Scan for the cell matching the given text and deliver its (X, Y) coordinate at center. 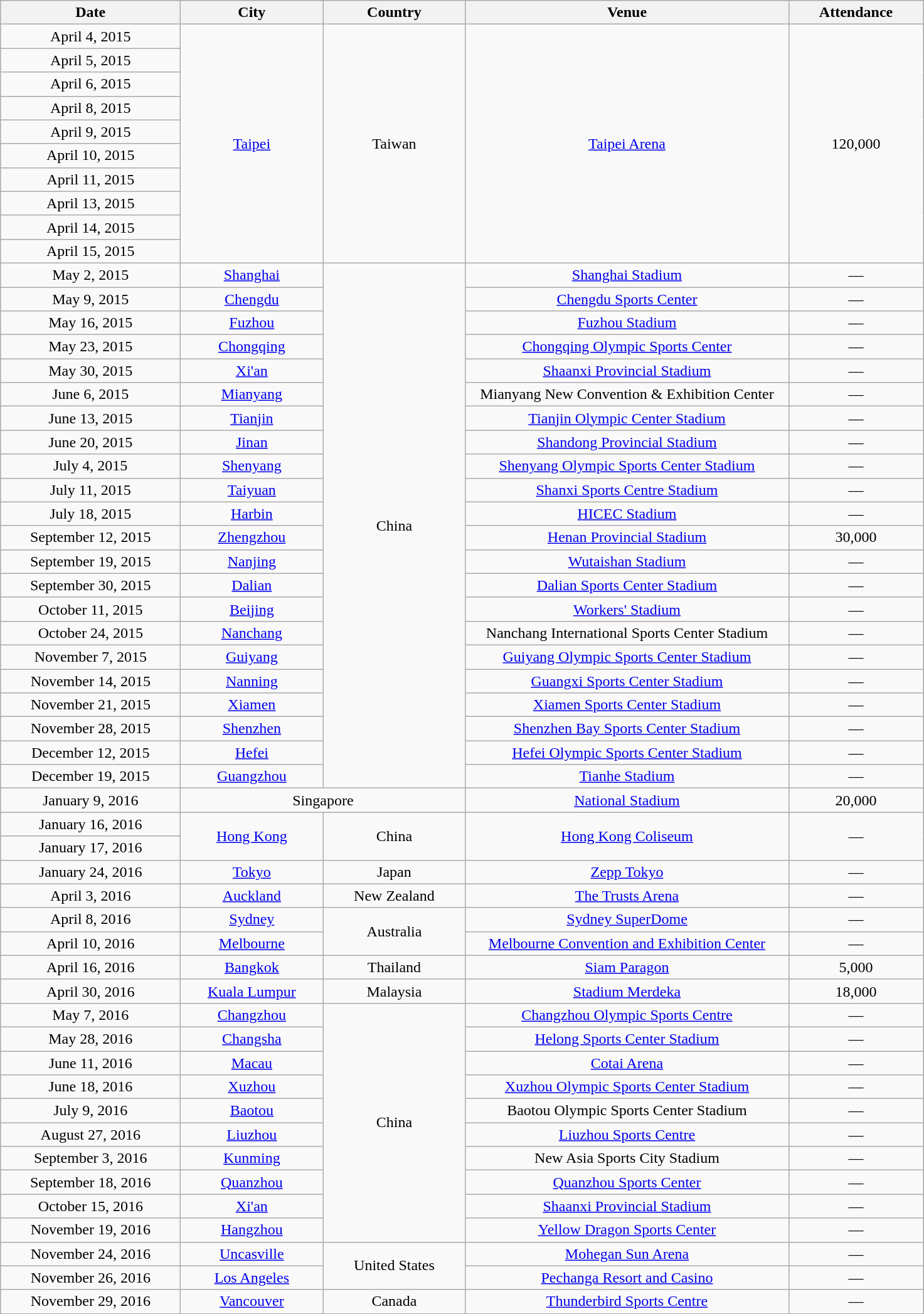
June 13, 2015 (90, 418)
Zhengzhou (252, 538)
20,000 (856, 800)
Mohegan Sun Arena (627, 1254)
November 21, 2015 (90, 705)
July 9, 2016 (90, 1111)
New Zealand (394, 896)
Kunming (252, 1158)
May 30, 2015 (90, 371)
April 10, 2015 (90, 156)
Hefei Olympic Sports Center Stadium (627, 753)
Helong Sports Center Stadium (627, 1039)
September 3, 2016 (90, 1158)
United States (394, 1266)
Canada (394, 1301)
January 9, 2016 (90, 800)
Vancouver (252, 1301)
Melbourne Convention and Exhibition Center (627, 943)
Nanjing (252, 561)
October 11, 2015 (90, 609)
August 27, 2016 (90, 1135)
Wutaishan Stadium (627, 561)
Liuzhou (252, 1135)
May 28, 2016 (90, 1039)
Date (90, 13)
July 18, 2015 (90, 514)
September 18, 2016 (90, 1182)
January 16, 2016 (90, 824)
September 30, 2015 (90, 585)
Taiwan (394, 144)
Xuzhou Olympic Sports Center Stadium (627, 1087)
November 7, 2015 (90, 657)
Nanchang International Sports Center Stadium (627, 633)
Shanghai Stadium (627, 275)
Melbourne (252, 943)
Nanchang (252, 633)
Nanning (252, 681)
Singapore (323, 800)
April 13, 2015 (90, 203)
18,000 (856, 991)
Changzhou Olympic Sports Centre (627, 1015)
Bangkok (252, 967)
April 14, 2015 (90, 227)
April 30, 2016 (90, 991)
Shenyang Olympic Sports Center Stadium (627, 466)
Yellow Dragon Sports Center (627, 1230)
June 18, 2016 (90, 1087)
April 11, 2015 (90, 179)
Japan (394, 872)
Pechanga Resort and Casino (627, 1278)
Tianhe Stadium (627, 776)
Zepp Tokyo (627, 872)
April 16, 2016 (90, 967)
Chongqing Olympic Sports Center (627, 347)
Malaysia (394, 991)
Shenzhen Bay Sports Center Stadium (627, 729)
Kuala Lumpur (252, 991)
30,000 (856, 538)
Australia (394, 931)
Dalian Sports Center Stadium (627, 585)
July 11, 2015 (90, 490)
Xiamen Sports Center Stadium (627, 705)
December 12, 2015 (90, 753)
April 10, 2016 (90, 943)
Thailand (394, 967)
National Stadium (627, 800)
Shandong Provincial Stadium (627, 442)
Harbin (252, 514)
May 7, 2016 (90, 1015)
October 15, 2016 (90, 1206)
Los Angeles (252, 1278)
April 5, 2015 (90, 60)
Changzhou (252, 1015)
Sydney (252, 919)
Hangzhou (252, 1230)
May 23, 2015 (90, 347)
Tokyo (252, 872)
Attendance (856, 13)
The Trusts Arena (627, 896)
Mianyang (252, 395)
Guiyang Olympic Sports Center Stadium (627, 657)
Chongqing (252, 347)
Thunderbird Sports Centre (627, 1301)
September 12, 2015 (90, 538)
June 6, 2015 (90, 395)
May 16, 2015 (90, 323)
Guiyang (252, 657)
Workers' Stadium (627, 609)
City (252, 13)
New Asia Sports City Stadium (627, 1158)
January 17, 2016 (90, 848)
Hong Kong (252, 836)
Shanxi Sports Centre Stadium (627, 490)
Taiyuan (252, 490)
Hong Kong Coliseum (627, 836)
June 11, 2016 (90, 1063)
Auckland (252, 896)
Taipei Arena (627, 144)
Shenzhen (252, 729)
Henan Provincial Stadium (627, 538)
November 14, 2015 (90, 681)
April 15, 2015 (90, 251)
Country (394, 13)
Chengdu Sports Center (627, 299)
Xuzhou (252, 1087)
Jinan (252, 442)
120,000 (856, 144)
April 8, 2016 (90, 919)
Liuzhou Sports Centre (627, 1135)
April 6, 2015 (90, 84)
December 19, 2015 (90, 776)
Macau (252, 1063)
May 2, 2015 (90, 275)
Taipei (252, 144)
Guangzhou (252, 776)
June 20, 2015 (90, 442)
April 9, 2015 (90, 132)
HICEC Stadium (627, 514)
Fuzhou Stadium (627, 323)
Hefei (252, 753)
Venue (627, 13)
Baotou (252, 1111)
Shenyang (252, 466)
Shanghai (252, 275)
Quanzhou Sports Center (627, 1182)
Siam Paragon (627, 967)
5,000 (856, 967)
Cotai Arena (627, 1063)
September 19, 2015 (90, 561)
May 9, 2015 (90, 299)
Quanzhou (252, 1182)
Tianjin Olympic Center Stadium (627, 418)
January 24, 2016 (90, 872)
Xiamen (252, 705)
Mianyang New Convention & Exhibition Center (627, 395)
October 24, 2015 (90, 633)
Guangxi Sports Center Stadium (627, 681)
April 8, 2015 (90, 108)
Beijing (252, 609)
November 26, 2016 (90, 1278)
November 29, 2016 (90, 1301)
Sydney SuperDome (627, 919)
Baotou Olympic Sports Center Stadium (627, 1111)
July 4, 2015 (90, 466)
Uncasville (252, 1254)
Tianjin (252, 418)
Changsha (252, 1039)
Stadium Merdeka (627, 991)
November 28, 2015 (90, 729)
Fuzhou (252, 323)
November 24, 2016 (90, 1254)
November 19, 2016 (90, 1230)
April 4, 2015 (90, 36)
April 3, 2016 (90, 896)
Dalian (252, 585)
Chengdu (252, 299)
